Find where the given text appears and provide that cell's center as [x, y] coordinate. 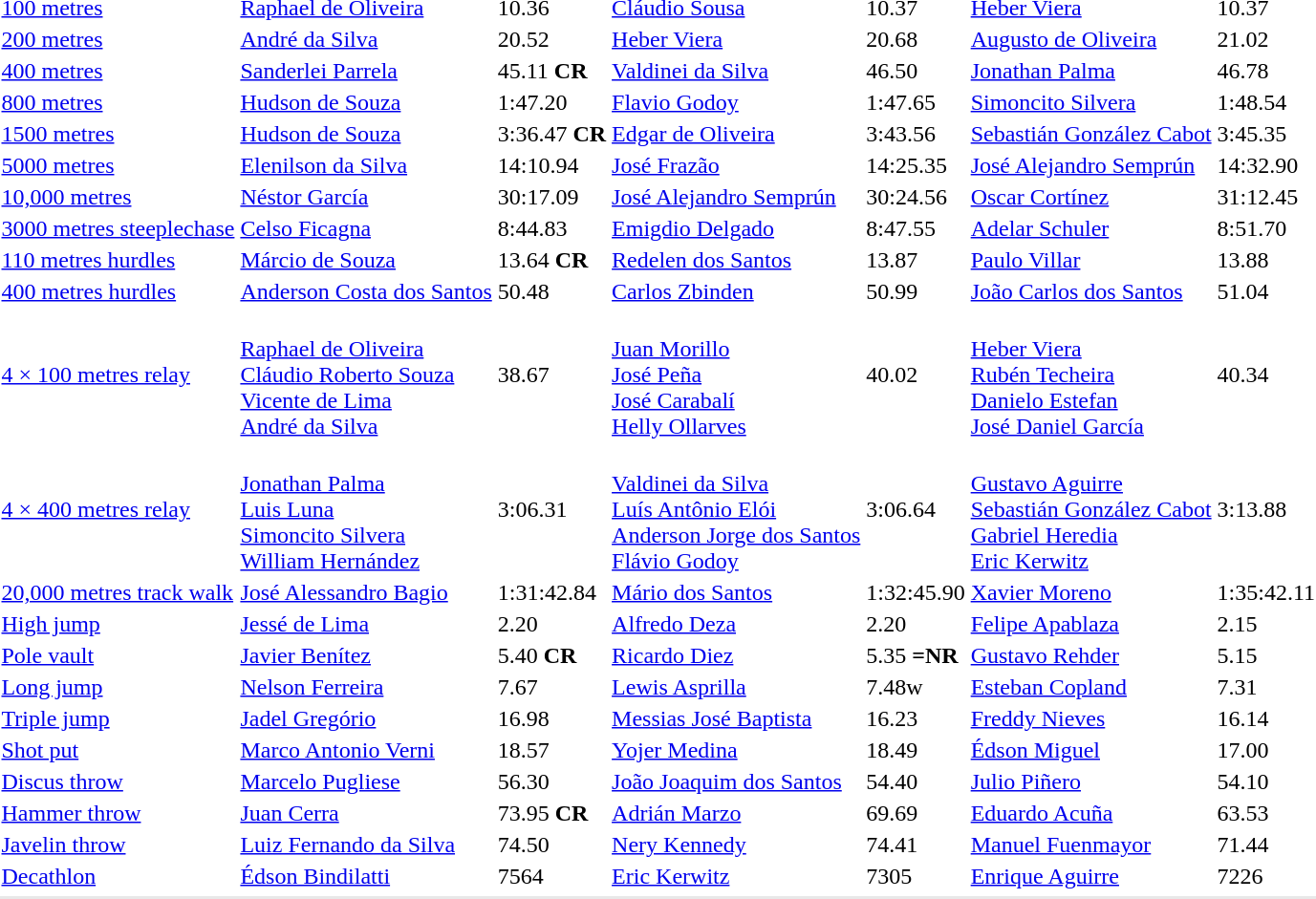
Eduardo Acuña [1091, 813]
13.87 [916, 260]
69.69 [916, 813]
José Frazão [736, 165]
63.53 [1265, 813]
400 metres hurdles [119, 291]
Paulo Villar [1091, 260]
Enrique Aguirre [1091, 876]
50.48 [551, 291]
20,000 metres track walk [119, 592]
Jonathan PalmaLuis LunaSimoncito SilveraWilliam Hernández [366, 509]
18.49 [916, 750]
71.44 [1265, 845]
Decathlon [119, 876]
Édson Bindilatti [366, 876]
Juan Cerra [366, 813]
7.31 [1265, 687]
14:32.90 [1265, 165]
3:06.31 [551, 509]
Alfredo Deza [736, 624]
Celso Ficagna [366, 228]
André da Silva [366, 39]
30:17.09 [551, 197]
10,000 metres [119, 197]
João Joaquim dos Santos [736, 781]
2.15 [1265, 624]
73.95 CR [551, 813]
5.35 =NR [916, 655]
3:36.47 CR [551, 134]
Freddy Nieves [1091, 718]
Javier Benítez [366, 655]
3:43.56 [916, 134]
4 × 400 metres relay [119, 509]
Yojer Medina [736, 750]
Márcio de Souza [366, 260]
40.02 [916, 375]
Néstor García [366, 197]
3:13.88 [1265, 509]
46.50 [916, 71]
Carlos Zbinden [736, 291]
7.48w [916, 687]
7226 [1265, 876]
Elenilson da Silva [366, 165]
40.34 [1265, 375]
110 metres hurdles [119, 260]
3000 metres steeplechase [119, 228]
Heber Viera [736, 39]
Emigdio Delgado [736, 228]
Augusto de Oliveira [1091, 39]
Luiz Fernando da Silva [366, 845]
Felipe Apablaza [1091, 624]
Edgar de Oliveira [736, 134]
38.67 [551, 375]
7.67 [551, 687]
14:25.35 [916, 165]
Eric Kerwitz [736, 876]
5.15 [1265, 655]
1:32:45.90 [916, 592]
High jump [119, 624]
800 metres [119, 102]
Long jump [119, 687]
Ricardo Diez [736, 655]
8:44.83 [551, 228]
51.04 [1265, 291]
7564 [551, 876]
Édson Miguel [1091, 750]
Nelson Ferreira [366, 687]
Marcelo Pugliese [366, 781]
21.02 [1265, 39]
1:35:42.11 [1265, 592]
18.57 [551, 750]
Lewis Asprilla [736, 687]
45.11 CR [551, 71]
54.40 [916, 781]
Sanderlei Parrela [366, 71]
João Carlos dos Santos [1091, 291]
31:12.45 [1265, 197]
Valdinei da SilvaLuís Antônio ElóiAnderson Jorge dos SantosFlávio Godoy [736, 509]
Adrián Marzo [736, 813]
200 metres [119, 39]
Pole vault [119, 655]
Jadel Gregório [366, 718]
Nery Kennedy [736, 845]
Sebastián González Cabot [1091, 134]
400 metres [119, 71]
20.52 [551, 39]
José Alessandro Bagio [366, 592]
Simoncito Silvera [1091, 102]
Adelar Schuler [1091, 228]
74.50 [551, 845]
Triple jump [119, 718]
54.10 [1265, 781]
17.00 [1265, 750]
13.64 CR [551, 260]
Raphael de OliveiraCláudio Roberto SouzaVicente de LimaAndré da Silva [366, 375]
16.98 [551, 718]
Xavier Moreno [1091, 592]
1:47.65 [916, 102]
5.40 CR [551, 655]
Flavio Godoy [736, 102]
1500 metres [119, 134]
Shot put [119, 750]
4 × 100 metres relay [119, 375]
Manuel Fuenmayor [1091, 845]
Javelin throw [119, 845]
46.78 [1265, 71]
Redelen dos Santos [736, 260]
Hammer throw [119, 813]
7305 [916, 876]
3:45.35 [1265, 134]
Esteban Copland [1091, 687]
20.68 [916, 39]
1:31:42.84 [551, 592]
16.23 [916, 718]
Gustavo AguirreSebastián González CabotGabriel HerediaEric Kerwitz [1091, 509]
50.99 [916, 291]
Julio Piñero [1091, 781]
3:06.64 [916, 509]
16.14 [1265, 718]
Anderson Costa dos Santos [366, 291]
56.30 [551, 781]
Heber VieraRubén TecheiraDanielo EstefanJosé Daniel García [1091, 375]
74.41 [916, 845]
1:48.54 [1265, 102]
Oscar Cortínez [1091, 197]
Jessé de Lima [366, 624]
Jonathan Palma [1091, 71]
8:47.55 [916, 228]
30:24.56 [916, 197]
Juan MorilloJosé PeñaJosé CarabalíHelly Ollarves [736, 375]
13.88 [1265, 260]
1:47.20 [551, 102]
Gustavo Rehder [1091, 655]
14:10.94 [551, 165]
Mário dos Santos [736, 592]
Marco Antonio Verni [366, 750]
Valdinei da Silva [736, 71]
Discus throw [119, 781]
5000 metres [119, 165]
Messias José Baptista [736, 718]
8:51.70 [1265, 228]
